Scan for the cell matching the given text and deliver its (X, Y) coordinate at center. 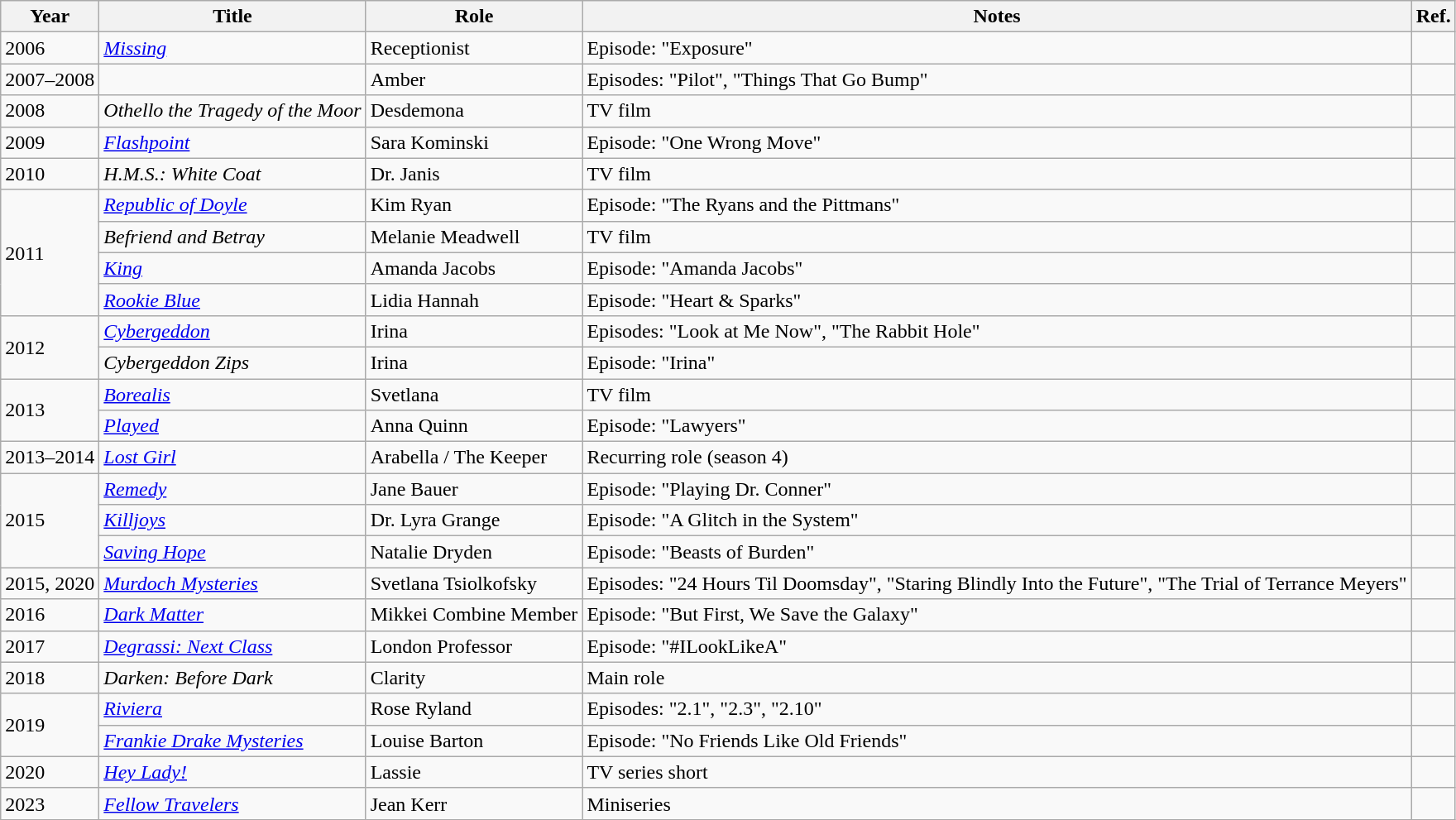
Flashpoint (232, 142)
Missing (232, 48)
Riviera (232, 709)
2008 (50, 111)
Year (50, 17)
Kim Ryan (474, 205)
Remedy (232, 489)
King (232, 268)
Jane Bauer (474, 489)
Cybergeddon Zips (232, 362)
Othello the Tragedy of the Moor (232, 111)
Amber (474, 79)
Recurring role (season 4) (997, 458)
Killjoys (232, 520)
Borealis (232, 395)
H.M.S.: White Coat (232, 174)
Dr. Lyra Grange (474, 520)
2013–2014 (50, 458)
Episode: "Playing Dr. Conner" (997, 489)
2016 (50, 615)
2010 (50, 174)
Lidia Hannah (474, 300)
Ref. (1433, 17)
Episode: "But First, We Save the Galaxy" (997, 615)
Receptionist (474, 48)
2019 (50, 725)
Episode: "The Ryans and the Pittmans" (997, 205)
2015, 2020 (50, 583)
Fellow Travelers (232, 803)
Dr. Janis (474, 174)
2007–2008 (50, 79)
Jean Kerr (474, 803)
Befriend and Betray (232, 237)
Lost Girl (232, 458)
Degrassi: Next Class (232, 646)
Rose Ryland (474, 709)
Frankie Drake Mysteries (232, 741)
Republic of Doyle (232, 205)
Title (232, 17)
Episode: "Beasts of Burden" (997, 552)
2013 (50, 410)
Melanie Meadwell (474, 237)
Murdoch Mysteries (232, 583)
Episode: "Amanda Jacobs" (997, 268)
London Professor (474, 646)
Rookie Blue (232, 300)
2012 (50, 347)
2023 (50, 803)
Episode: "Heart & Sparks" (997, 300)
Cybergeddon (232, 331)
Amanda Jacobs (474, 268)
Darken: Before Dark (232, 678)
Clarity (474, 678)
2020 (50, 772)
Mikkei Combine Member (474, 615)
Notes (997, 17)
Role (474, 17)
2015 (50, 520)
Episodes: "Look at Me Now", "The Rabbit Hole" (997, 331)
Lassie (474, 772)
TV series short (997, 772)
Svetlana (474, 395)
Episode: "No Friends Like Old Friends" (997, 741)
Episode: "#ILookLikeA" (997, 646)
Episodes: "24 Hours Til Doomsday", "Staring Blindly Into the Future", "The Trial of Terrance Meyers" (997, 583)
Desdemona (474, 111)
Episode: "Lawyers" (997, 426)
Episode: "Exposure" (997, 48)
Svetlana Tsiolkofsky (474, 583)
Played (232, 426)
Miniseries (997, 803)
Main role (997, 678)
2009 (50, 142)
Episodes: "Pilot", "Things That Go Bump" (997, 79)
Sara Kominski (474, 142)
2011 (50, 252)
Saving Hope (232, 552)
Episodes: "2.1", "2.3", "2.10" (997, 709)
Louise Barton (474, 741)
2017 (50, 646)
Anna Quinn (474, 426)
Episode: "Irina" (997, 362)
Episode: "A Glitch in the System" (997, 520)
Episode: "One Wrong Move" (997, 142)
2006 (50, 48)
Dark Matter (232, 615)
2018 (50, 678)
Arabella / The Keeper (474, 458)
Natalie Dryden (474, 552)
Hey Lady! (232, 772)
